Scan for the cell matching the given text and deliver its (X, Y) coordinate at center. 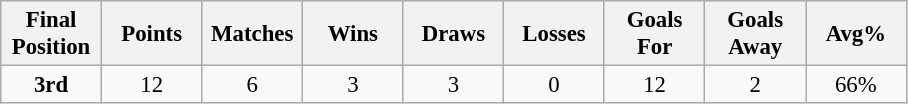
Avg% (856, 34)
66% (856, 85)
6 (252, 85)
Points (152, 34)
Matches (252, 34)
Losses (554, 34)
Goals Away (756, 34)
0 (554, 85)
Final Position (52, 34)
Wins (354, 34)
2 (756, 85)
3rd (52, 85)
Goals For (654, 34)
Draws (454, 34)
